Search for the cell housing the specified text and yield its [x, y] center coordinate. 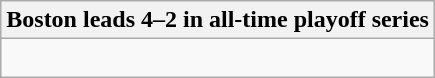
Boston leads 4–2 in all-time playoff series [218, 20]
